Capture the cell that displays the provided text and extract its [X, Y] central coordinate. 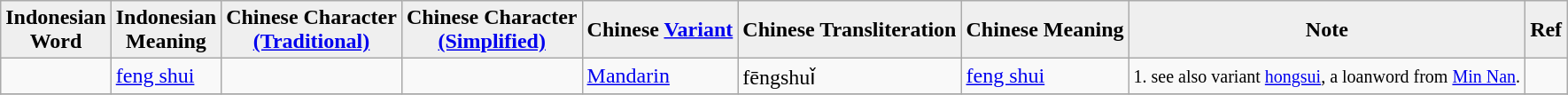
Chinese Transliteration [850, 30]
Note [1327, 30]
Chinese Variant [660, 30]
Indonesian Word [56, 30]
Chinese Meaning [1045, 30]
1. see also variant hongsui, a loanword from Min Nan. [1327, 76]
Ref [1547, 30]
fēngshuǐ [850, 76]
Indonesian Meaning [166, 30]
Mandarin [660, 76]
Chinese Character (Traditional) [312, 30]
Chinese Character (Simplified) [492, 30]
